Detect which cell encompasses the target text, then output its [x, y] center coordinate. 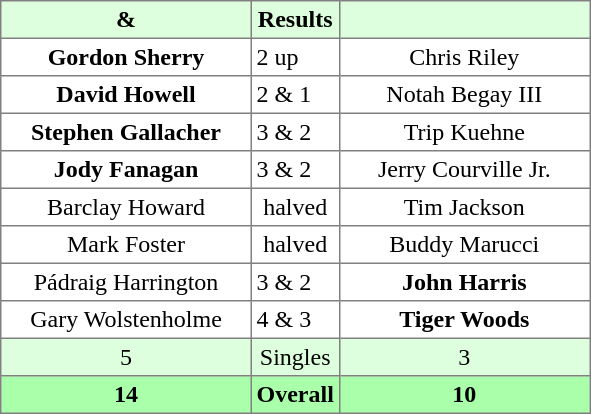
Jody Fanagan [126, 170]
2 & 1 [295, 95]
Singles [295, 357]
4 & 3 [295, 320]
Tim Jackson [464, 207]
5 [126, 357]
Stephen Gallacher [126, 132]
3 [464, 357]
John Harris [464, 282]
Results [295, 20]
Overall [295, 395]
2 up [295, 57]
Trip Kuehne [464, 132]
10 [464, 395]
Chris Riley [464, 57]
Notah Begay III [464, 95]
Buddy Marucci [464, 245]
David Howell [126, 95]
Jerry Courville Jr. [464, 170]
Gary Wolstenholme [126, 320]
Mark Foster [126, 245]
Pádraig Harrington [126, 282]
& [126, 20]
Tiger Woods [464, 320]
14 [126, 395]
Barclay Howard [126, 207]
Gordon Sherry [126, 57]
